Determine the [x, y] coordinate at the center of the cell enclosing the given text.  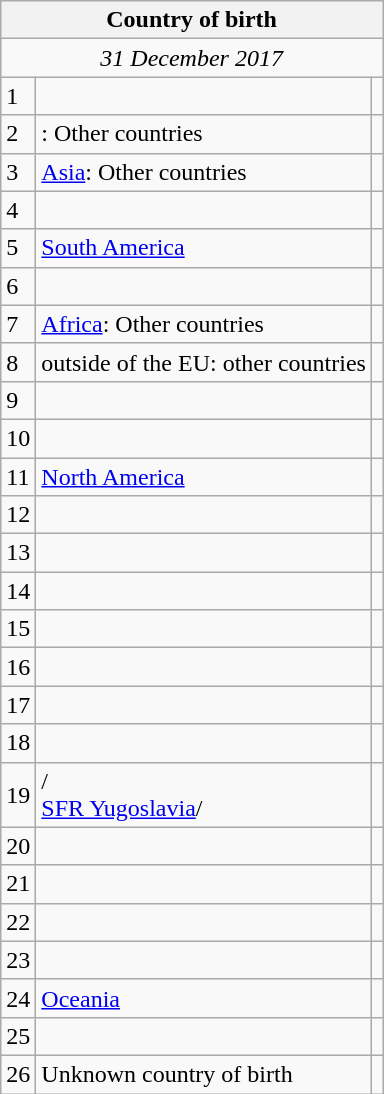
31 December 2017 [192, 58]
4 [18, 210]
1 [18, 96]
24 [18, 998]
South America [204, 248]
14 [18, 591]
19 [18, 794]
: Other countries [204, 134]
18 [18, 743]
Country of birth [192, 20]
5 [18, 248]
15 [18, 629]
Oceania [204, 998]
Africa: Other countries [204, 324]
outside of the EU: other countries [204, 362]
13 [18, 553]
23 [18, 960]
16 [18, 667]
20 [18, 846]
12 [18, 515]
25 [18, 1036]
21 [18, 884]
6 [18, 286]
11 [18, 477]
17 [18, 705]
8 [18, 362]
Asia: Other countries [204, 172]
2 [18, 134]
22 [18, 922]
North America [204, 477]
9 [18, 400]
26 [18, 1074]
3 [18, 172]
7 [18, 324]
10 [18, 438]
/SFR Yugoslavia/ [204, 794]
Unknown country of birth [204, 1074]
